Provide the (x, y) coordinate of the cell's center where the given text is located.  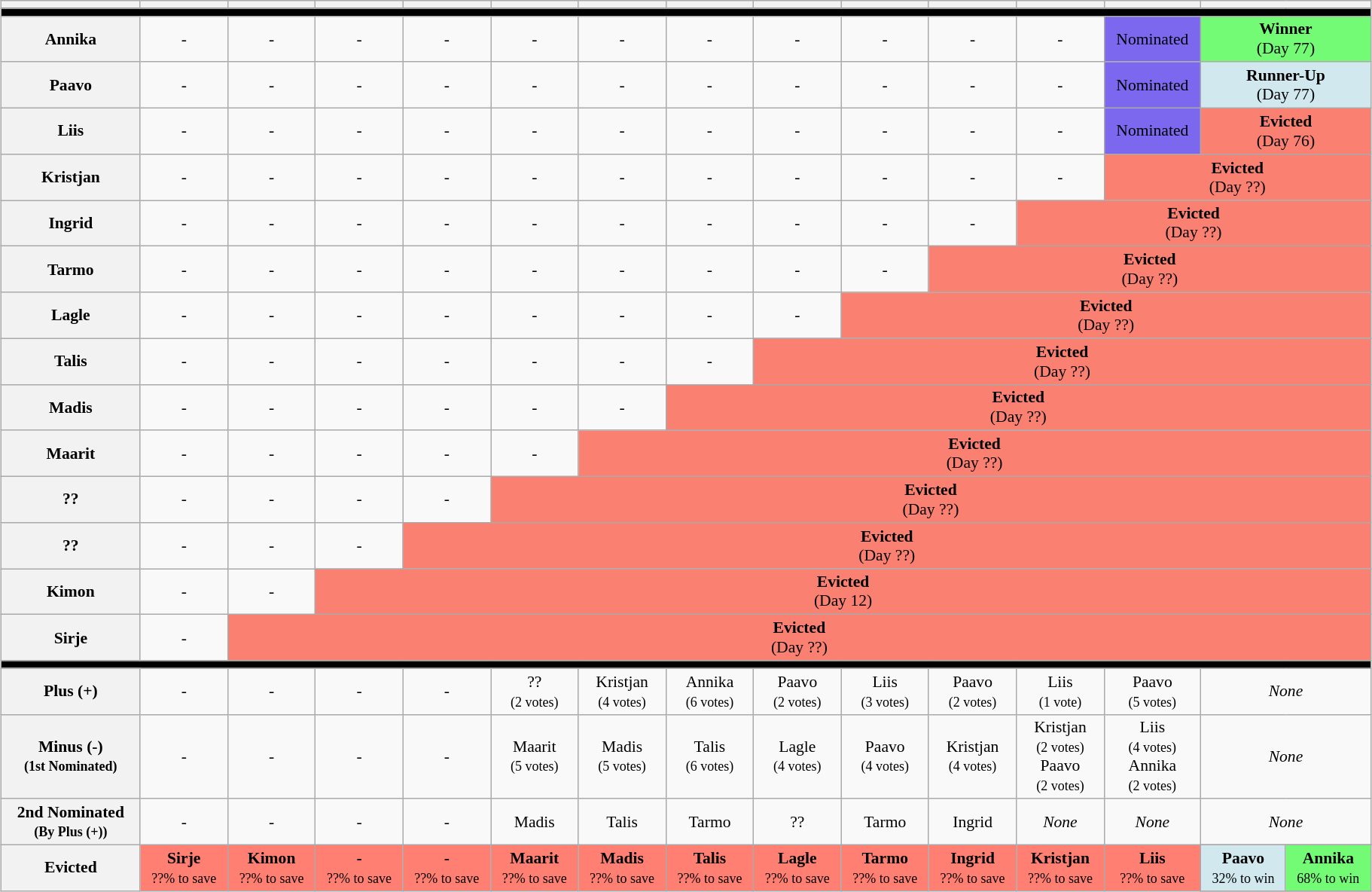
Liis(3 votes) (885, 692)
Madis(5 votes) (622, 756)
Winner (Day 77) (1286, 39)
Kristjan(2 votes)Paavo(2 votes) (1060, 756)
Maarit (71, 454)
Talis(6 votes) (709, 756)
Annika(6 votes) (709, 692)
Madis??% to save (622, 868)
Lagle??% to save (797, 868)
Lagle (71, 315)
Sirje??% to save (184, 868)
Maarit(5 votes) (535, 756)
Sirje (71, 637)
Paavo(4 votes) (885, 756)
Annika68% to win (1328, 868)
Runner-Up (Day 77) (1286, 86)
Minus (-)(1st Nominated) (71, 756)
Annika (71, 39)
Kimon (71, 592)
Lagle(4 votes) (797, 756)
Evicted (Day 12) (843, 592)
Talis??% to save (709, 868)
Plus (+) (71, 692)
Liis??% to save (1152, 868)
2nd Nominated(By Plus (+)) (71, 823)
Liis (71, 131)
Paavo32% to win (1244, 868)
Liis(4 votes)Annika(2 votes) (1152, 756)
Kristjan (71, 178)
Kristjan??% to save (1060, 868)
Ingrid??% to save (972, 868)
Paavo (71, 86)
Tarmo??% to save (885, 868)
Paavo(5 votes) (1152, 692)
Kimon??% to save (271, 868)
??(2 votes) (535, 692)
Evicted (Day 76) (1286, 131)
Evicted (71, 868)
Maarit??% to save (535, 868)
Liis(1 vote) (1060, 692)
